Extract the (X, Y) coordinate from the center of the cell holding the provided text.  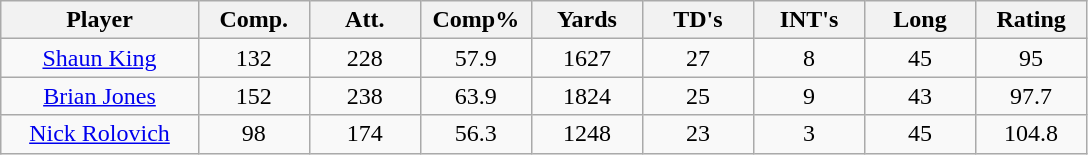
1248 (586, 134)
23 (698, 134)
132 (254, 58)
57.9 (476, 58)
Shaun King (100, 58)
TD's (698, 20)
1627 (586, 58)
228 (364, 58)
98 (254, 134)
27 (698, 58)
Att. (364, 20)
1824 (586, 96)
63.9 (476, 96)
95 (1032, 58)
Nick Rolovich (100, 134)
Brian Jones (100, 96)
3 (808, 134)
Comp. (254, 20)
43 (920, 96)
Long (920, 20)
104.8 (1032, 134)
9 (808, 96)
INT's (808, 20)
97.7 (1032, 96)
Rating (1032, 20)
238 (364, 96)
174 (364, 134)
Comp% (476, 20)
Player (100, 20)
152 (254, 96)
8 (808, 58)
Yards (586, 20)
25 (698, 96)
56.3 (476, 134)
